For the text-containing cell, return its midpoint in (x, y) coordinate format. 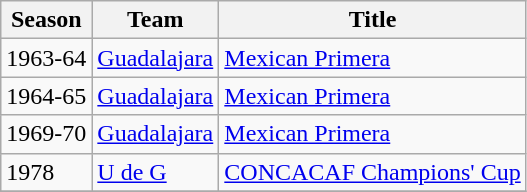
CONCACAF Champions' Cup (372, 172)
Title (372, 20)
1964-65 (46, 96)
Season (46, 20)
1963-64 (46, 58)
Team (156, 20)
1969-70 (46, 134)
U de G (156, 172)
1978 (46, 172)
